Return the (X, Y) coordinate for the center point of the cell that contains the specified text.  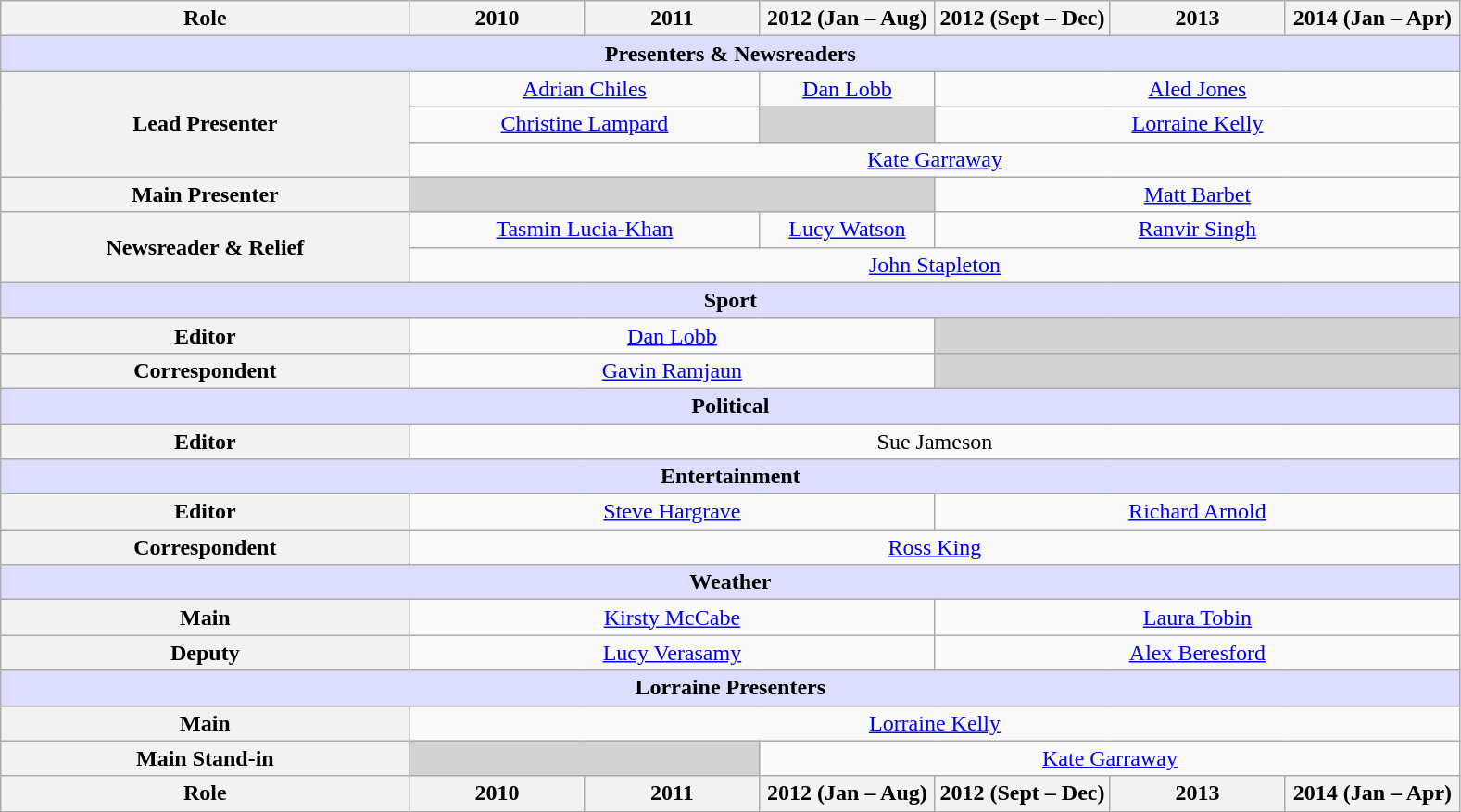
Ranvir Singh (1197, 230)
Ross King (935, 547)
Main Stand-in (206, 758)
Kirsty McCabe (673, 618)
Lucy Verasamy (673, 653)
Aled Jones (1197, 89)
Main Presenter (206, 194)
Gavin Ramjaun (673, 370)
John Stapleton (935, 265)
Laura Tobin (1197, 618)
Richard Arnold (1197, 512)
Presenters & Newsreaders (730, 54)
Christine Lampard (585, 124)
Entertainment (730, 477)
Lorraine Presenters (730, 688)
Lucy Watson (847, 230)
Sport (730, 300)
Lead Presenter (206, 124)
Steve Hargrave (673, 512)
Alex Beresford (1197, 653)
Tasmin Lucia-Khan (585, 230)
Matt Barbet (1197, 194)
Newsreader & Relief (206, 247)
Deputy (206, 653)
Sue Jameson (935, 442)
Adrian Chiles (585, 89)
Weather (730, 582)
Political (730, 406)
